Return (X, Y) of the center of cell containing provided text 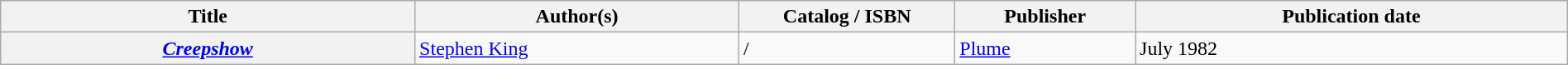
Catalog / ISBN (847, 17)
Creepshow (208, 48)
/ (847, 48)
Stephen King (577, 48)
July 1982 (1351, 48)
Title (208, 17)
Publication date (1351, 17)
Publisher (1045, 17)
Plume (1045, 48)
Author(s) (577, 17)
